Capture the cell that displays the provided text and extract its (x, y) central coordinate. 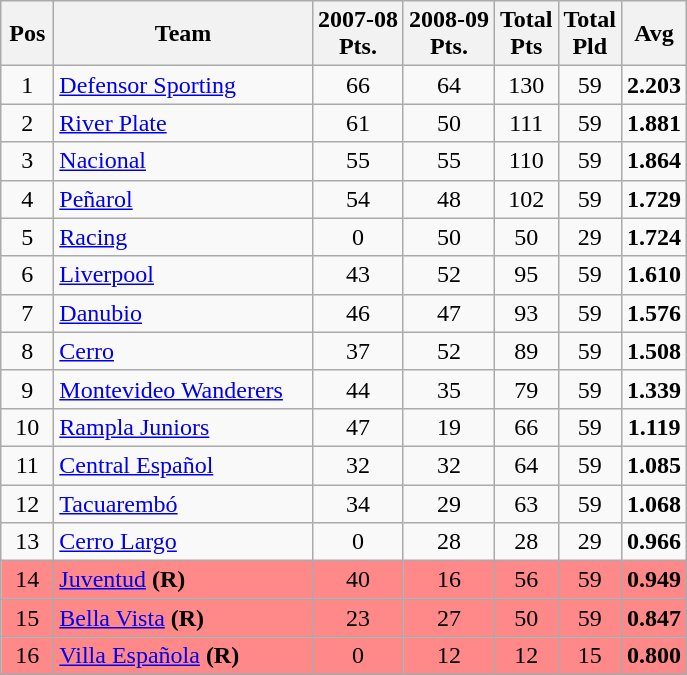
Team (184, 34)
10 (28, 427)
110 (526, 161)
9 (28, 389)
Peñarol (184, 199)
89 (526, 351)
79 (526, 389)
0.949 (654, 580)
34 (358, 503)
Cerro (184, 351)
0.847 (654, 618)
48 (448, 199)
River Plate (184, 123)
2007-08Pts. (358, 34)
2.203 (654, 85)
23 (358, 618)
Rampla Juniors (184, 427)
35 (448, 389)
40 (358, 580)
56 (526, 580)
3 (28, 161)
1.085 (654, 465)
Nacional (184, 161)
54 (358, 199)
Defensor Sporting (184, 85)
102 (526, 199)
Pos (28, 34)
8 (28, 351)
37 (358, 351)
Juventud (R) (184, 580)
1.864 (654, 161)
1.119 (654, 427)
Avg (654, 34)
0.966 (654, 542)
1.576 (654, 313)
61 (358, 123)
2 (28, 123)
Central Español (184, 465)
0.800 (654, 656)
2008-09Pts. (448, 34)
11 (28, 465)
Liverpool (184, 275)
63 (526, 503)
1.339 (654, 389)
Danubio (184, 313)
Villa Española (R) (184, 656)
44 (358, 389)
Cerro Largo (184, 542)
46 (358, 313)
1.881 (654, 123)
14 (28, 580)
6 (28, 275)
Tacuarembó (184, 503)
43 (358, 275)
95 (526, 275)
27 (448, 618)
19 (448, 427)
1.610 (654, 275)
13 (28, 542)
Bella Vista (R) (184, 618)
5 (28, 237)
TotalPld (590, 34)
1 (28, 85)
7 (28, 313)
93 (526, 313)
Montevideo Wanderers (184, 389)
Racing (184, 237)
130 (526, 85)
TotalPts (526, 34)
111 (526, 123)
4 (28, 199)
1.508 (654, 351)
1.068 (654, 503)
1.724 (654, 237)
1.729 (654, 199)
